Find where the given text appears and provide that cell's center as [X, Y] coordinate. 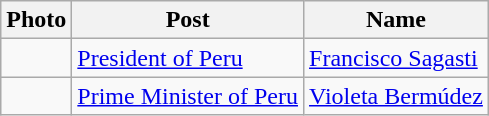
Post [188, 20]
Photo [36, 20]
Prime Minister of Peru [188, 96]
Violeta Bermúdez [396, 96]
Name [396, 20]
Francisco Sagasti [396, 58]
President of Peru [188, 58]
